Identify which cell holds the provided text, then report its [X, Y] central coordinate. 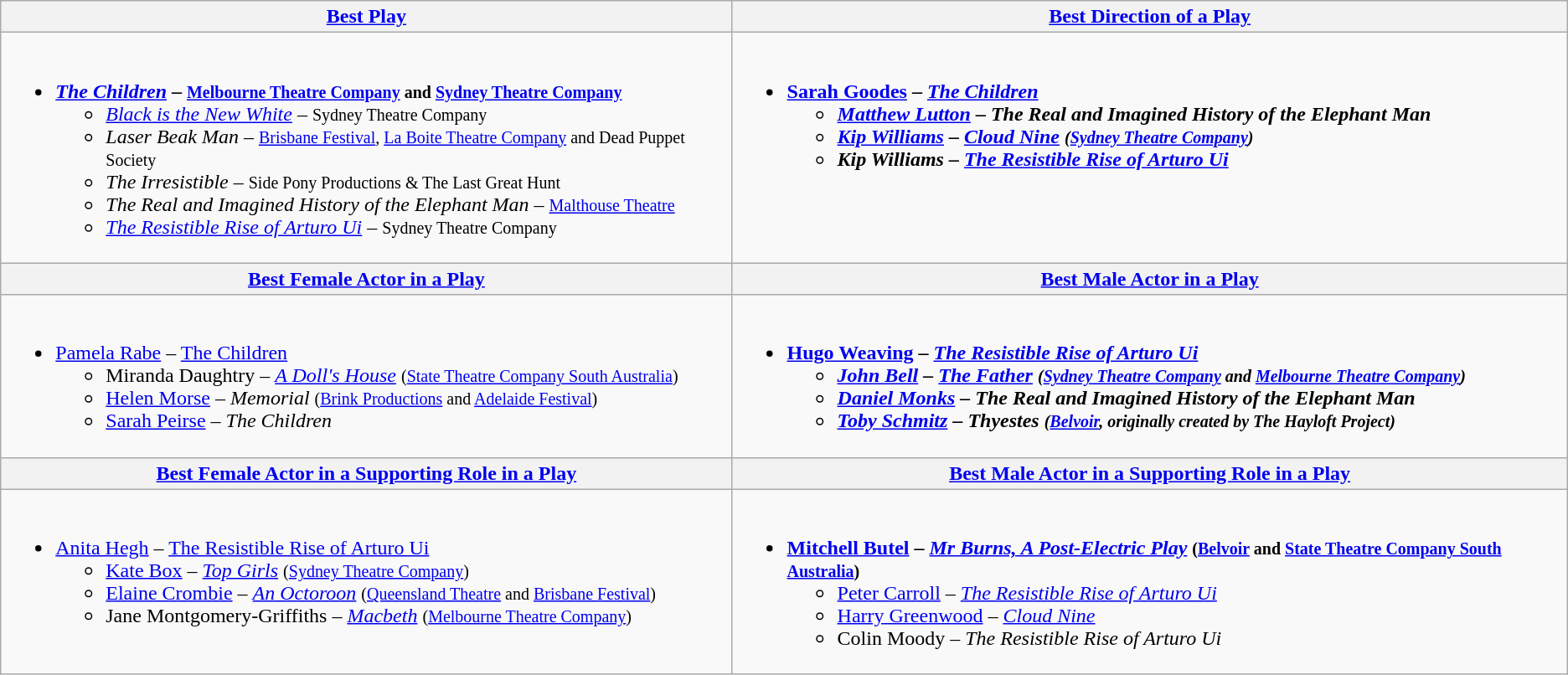
Best Play [367, 17]
Best Male Actor in a Play [1149, 279]
Best Direction of a Play [1149, 17]
Best Male Actor in a Supporting Role in a Play [1149, 473]
Best Female Actor in a Play [367, 279]
Best Female Actor in a Supporting Role in a Play [367, 473]
